Determine the [x, y] coordinate at the center of the cell enclosing the given text.  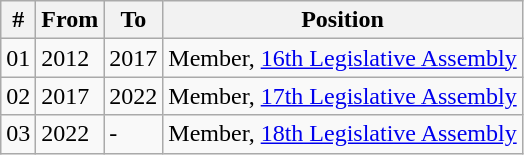
03 [18, 134]
Member, 18th Legislative Assembly [342, 134]
To [134, 20]
- [134, 134]
# [18, 20]
Position [342, 20]
02 [18, 96]
Member, 16th Legislative Assembly [342, 58]
Member, 17th Legislative Assembly [342, 96]
From [70, 20]
2012 [70, 58]
01 [18, 58]
